Search for the cell housing the specified text and yield its (X, Y) center coordinate. 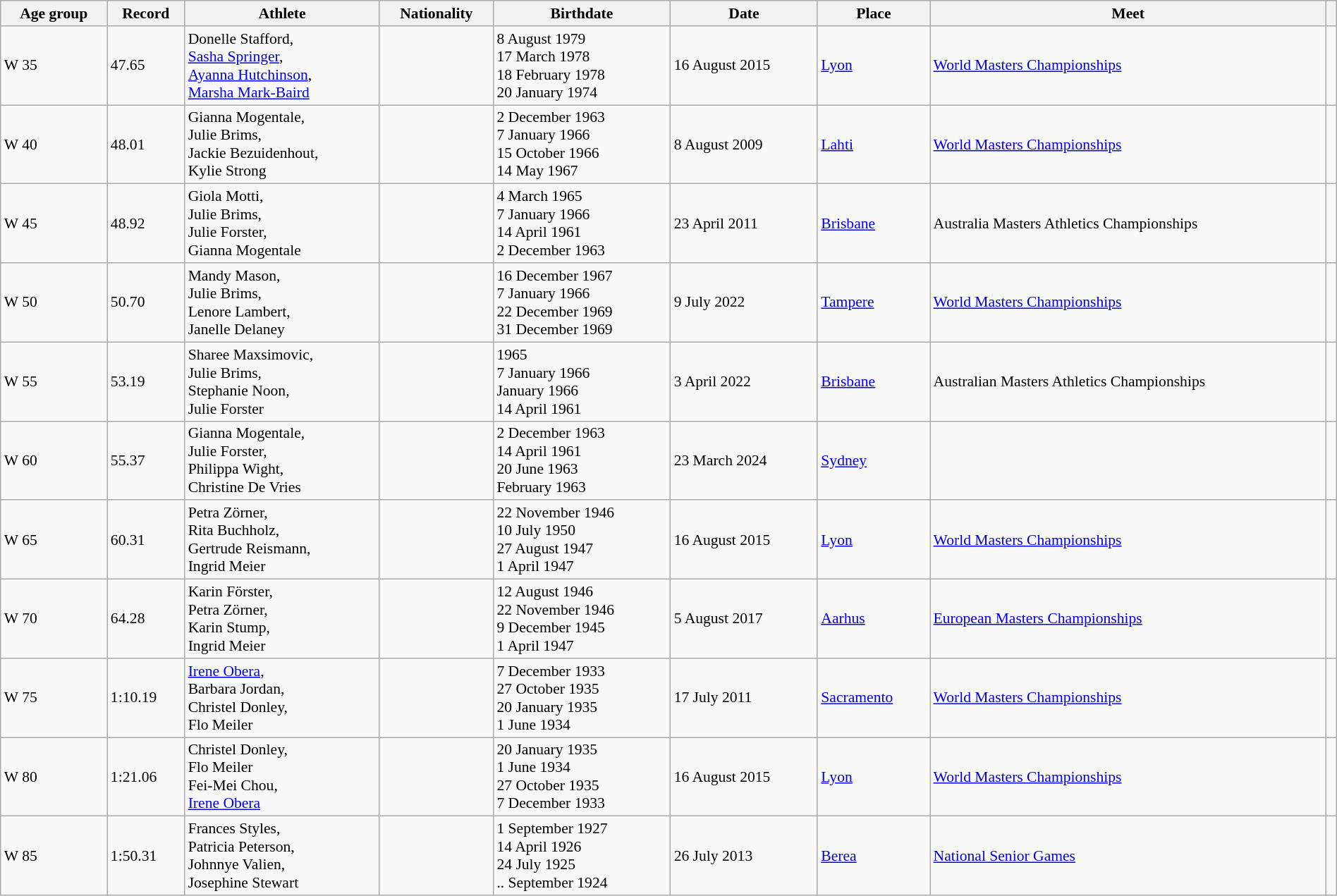
23 March 2024 (745, 460)
Sharee Maxsimovic,Julie Brims,Stephanie Noon,Julie Forster (282, 381)
50.70 (146, 302)
National Senior Games (1128, 856)
Mandy Mason,Julie Brims,Lenore Lambert,Janelle Delaney (282, 302)
Aarhus (873, 619)
Karin Förster, Petra Zörner, Karin Stump, Ingrid Meier (282, 619)
23 April 2011 (745, 223)
W 50 (54, 302)
W 40 (54, 145)
9 July 2022 (745, 302)
Frances Styles,Patricia Peterson,Johnnye Valien,Josephine Stewart (282, 856)
Gianna Mogentale,Julie Brims,Jackie Bezuidenhout,Kylie Strong (282, 145)
16 December 19677 January 196622 December 196931 December 1969 (581, 302)
8 August 2009 (745, 145)
48.01 (146, 145)
5 August 2017 (745, 619)
4 March 19657 January 196614 April 19612 December 1963 (581, 223)
64.28 (146, 619)
1:10.19 (146, 698)
Sydney (873, 460)
Petra Zörner, Rita Buchholz, Gertrude Reismann, Ingrid Meier (282, 540)
17 July 2011 (745, 698)
55.37 (146, 460)
26 July 2013 (745, 856)
Nationality (436, 13)
47.65 (146, 66)
7 December 193327 October 193520 January 19351 June 1934 (581, 698)
Berea (873, 856)
W 85 (54, 856)
Giola Motti,Julie Brims,Julie Forster,Gianna Mogentale (282, 223)
W 60 (54, 460)
Date (745, 13)
1:50.31 (146, 856)
60.31 (146, 540)
2 December 19637 January 196615 October 196614 May 1967 (581, 145)
W 35 (54, 66)
W 70 (54, 619)
Tampere (873, 302)
Athlete (282, 13)
Meet (1128, 13)
19657 January 1966 January 196614 April 1961 (581, 381)
Irene Obera,Barbara Jordan,Christel Donley,Flo Meiler (282, 698)
Birthdate (581, 13)
Record (146, 13)
W 80 (54, 777)
48.92 (146, 223)
1 September 192714 April 192624 July 1925.. September 1924 (581, 856)
53.19 (146, 381)
European Masters Championships (1128, 619)
Australia Masters Athletics Championships (1128, 223)
W 65 (54, 540)
W 75 (54, 698)
Lahti (873, 145)
2 December 196314 April 196120 June 1963 February 1963 (581, 460)
22 November 194610 July 195027 August 19471 April 1947 (581, 540)
Sacramento (873, 698)
20 January 19351 June 193427 October 19357 December 1933 (581, 777)
Australian Masters Athletics Championships (1128, 381)
Christel Donley,Flo MeilerFei-Mei Chou, Irene Obera (282, 777)
Donelle Stafford,Sasha Springer,Ayanna Hutchinson,Marsha Mark-Baird (282, 66)
Gianna Mogentale,Julie Forster,Philippa Wight,Christine De Vries (282, 460)
Age group (54, 13)
W 45 (54, 223)
8 August 197917 March 197818 February 197820 January 1974 (581, 66)
W 55 (54, 381)
1:21.06 (146, 777)
Place (873, 13)
3 April 2022 (745, 381)
12 August 194622 November 19469 December 19451 April 1947 (581, 619)
